Provide the (x, y) coordinate of the cell's center where the given text is located.  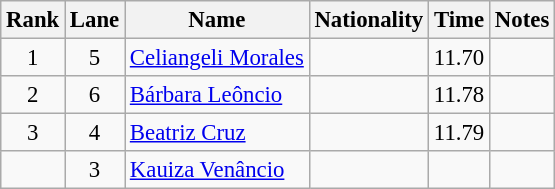
Notes (522, 20)
Name (218, 20)
5 (95, 58)
2 (33, 95)
Beatriz Cruz (218, 133)
Bárbara Leôncio (218, 95)
Kauiza Venâncio (218, 170)
4 (95, 133)
Celiangeli Morales (218, 58)
Nationality (368, 20)
Rank (33, 20)
1 (33, 58)
6 (95, 95)
11.78 (460, 95)
11.79 (460, 133)
Lane (95, 20)
Time (460, 20)
11.70 (460, 58)
